Extract the (x, y) coordinate from the center of the cell holding the provided text.  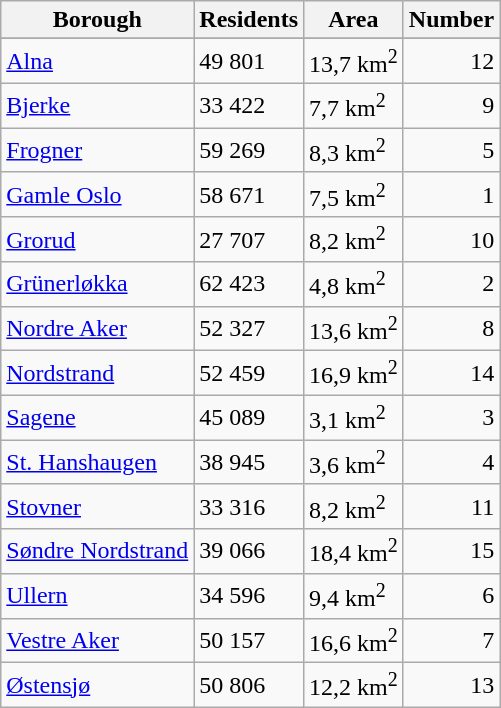
Grünerløkka (98, 284)
3,6 km2 (354, 462)
Sagene (98, 418)
1 (451, 194)
2 (451, 284)
50 806 (249, 686)
33 422 (249, 106)
8,3 km2 (354, 150)
Grorud (98, 240)
11 (451, 506)
38 945 (249, 462)
Nordre Aker (98, 328)
15 (451, 552)
52 459 (249, 374)
14 (451, 374)
12 (451, 62)
12,2 km2 (354, 686)
58 671 (249, 194)
Østensjø (98, 686)
Frogner (98, 150)
Borough (98, 20)
8 (451, 328)
59 269 (249, 150)
5 (451, 150)
10 (451, 240)
27 707 (249, 240)
13,7 km2 (354, 62)
18,4 km2 (354, 552)
7 (451, 640)
62 423 (249, 284)
Søndre Nordstrand (98, 552)
13 (451, 686)
7,7 km2 (354, 106)
34 596 (249, 596)
Bjerke (98, 106)
Nordstrand (98, 374)
Stovner (98, 506)
3 (451, 418)
Residents (249, 20)
4 (451, 462)
Area (354, 20)
Number (451, 20)
6 (451, 596)
7,5 km2 (354, 194)
52 327 (249, 328)
4,8 km2 (354, 284)
Vestre Aker (98, 640)
33 316 (249, 506)
9,4 km2 (354, 596)
9 (451, 106)
Ullern (98, 596)
13,6 km2 (354, 328)
16,9 km2 (354, 374)
3,1 km2 (354, 418)
St. Hanshaugen (98, 462)
Gamle Oslo (98, 194)
Alna (98, 62)
16,6 km2 (354, 640)
49 801 (249, 62)
39 066 (249, 552)
45 089 (249, 418)
50 157 (249, 640)
